Pinpoint the cell where the given text exists, returning its [X, Y] midpoint coordinate. 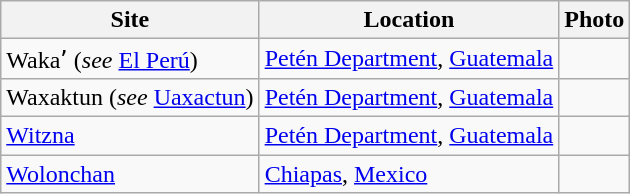
Site [130, 20]
Witzna [130, 135]
Waxaktun (see Uaxactun) [130, 97]
Photo [594, 20]
Location [409, 20]
Wolonchan [130, 173]
Wakaʼ (see El Perú) [130, 59]
Chiapas, Mexico [409, 173]
